Determine the [X, Y] coordinate at the center of the cell enclosing the given text.  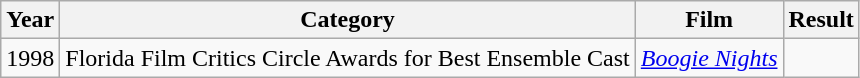
Result [821, 20]
1998 [30, 58]
Boogie Nights [709, 58]
Florida Film Critics Circle Awards for Best Ensemble Cast [348, 58]
Year [30, 20]
Film [709, 20]
Category [348, 20]
